Search for the cell housing the specified text and yield its [X, Y] center coordinate. 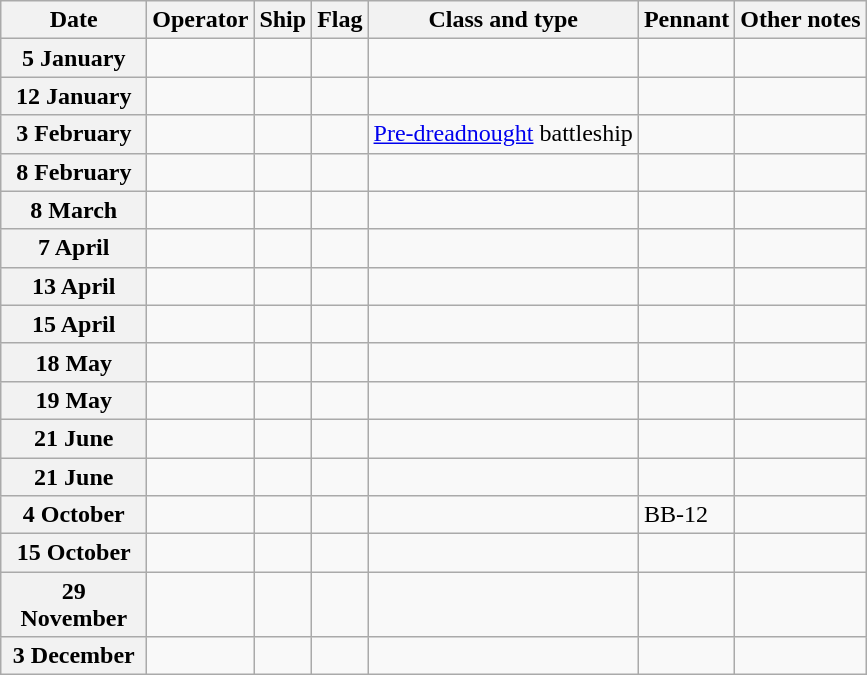
Other notes [800, 20]
Class and type [503, 20]
3 February [74, 134]
13 April [74, 286]
Date [74, 20]
15 October [74, 553]
29 November [74, 604]
Pennant [686, 20]
4 October [74, 515]
BB-12 [686, 515]
18 May [74, 362]
Flag [340, 20]
7 April [74, 248]
12 January [74, 96]
19 May [74, 400]
Operator [200, 20]
Ship [283, 20]
8 February [74, 172]
8 March [74, 210]
Pre-dreadnought battleship [503, 134]
5 January [74, 58]
15 April [74, 324]
3 December [74, 656]
